Scan for the cell matching the given text and deliver its [X, Y] coordinate at center. 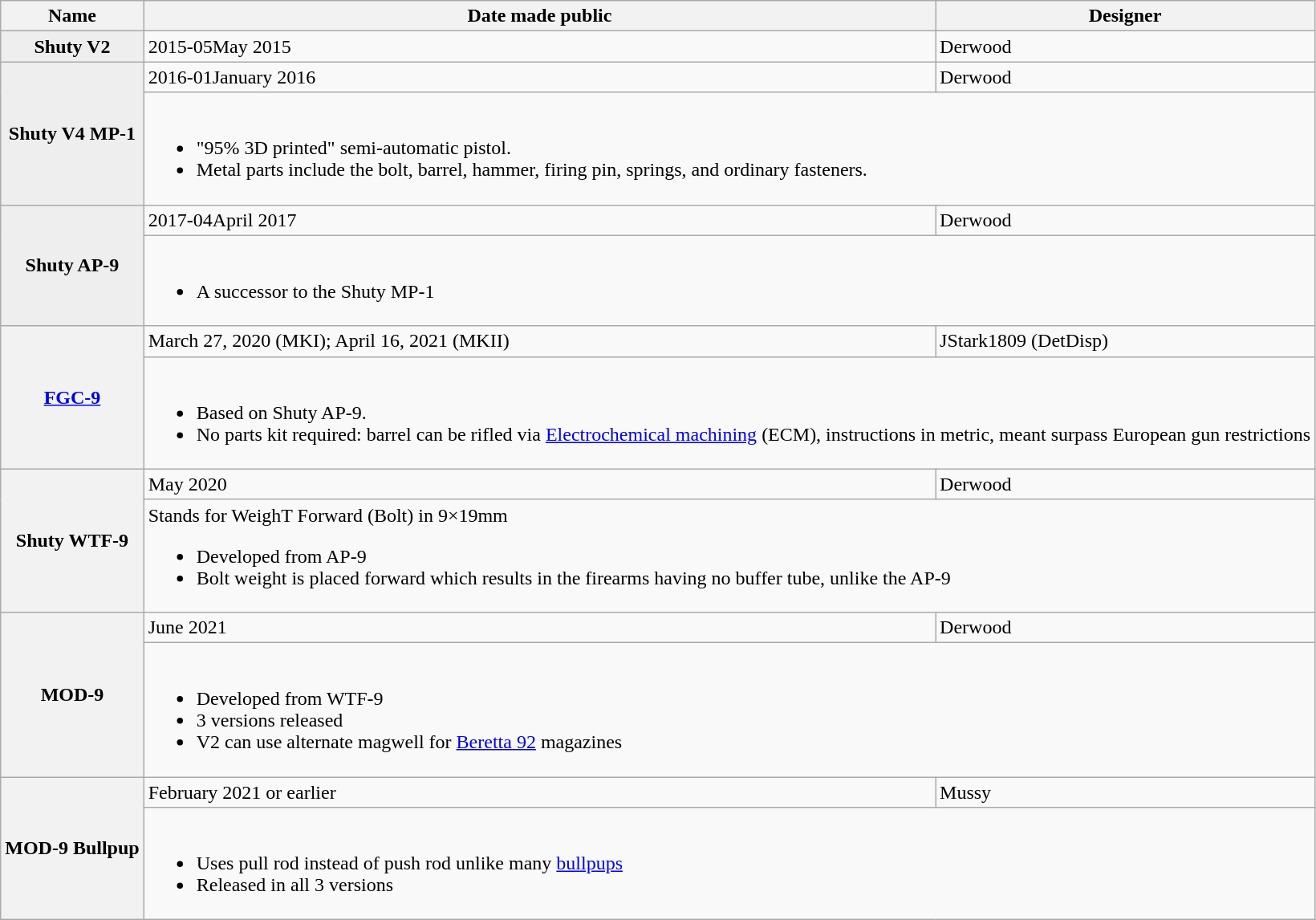
2017-04April 2017 [539, 220]
2016-01January 2016 [539, 77]
Mussy [1125, 792]
FGC-9 [72, 397]
March 27, 2020 (MKI); April 16, 2021 (MKII) [539, 341]
May 2020 [539, 484]
2015-05May 2015 [539, 47]
Developed from WTF-93 versions releasedV2 can use alternate magwell for Beretta 92 magazines [729, 710]
February 2021 or earlier [539, 792]
A successor to the Shuty MP-1 [729, 281]
Shuty V2 [72, 47]
Uses pull rod instead of push rod unlike many bullpupsReleased in all 3 versions [729, 864]
June 2021 [539, 627]
Shuty V4 MP-1 [72, 133]
"95% 3D printed" semi-automatic pistol.Metal parts include the bolt, barrel, hammer, firing pin, springs, and ordinary fasteners. [729, 149]
Date made public [539, 16]
Shuty WTF-9 [72, 540]
JStark1809 (DetDisp) [1125, 341]
Name [72, 16]
MOD-9 [72, 694]
Shuty AP-9 [72, 265]
Designer [1125, 16]
MOD-9 Bullpup [72, 849]
